Extract the (X, Y) coordinate from the center of the cell holding the provided text.  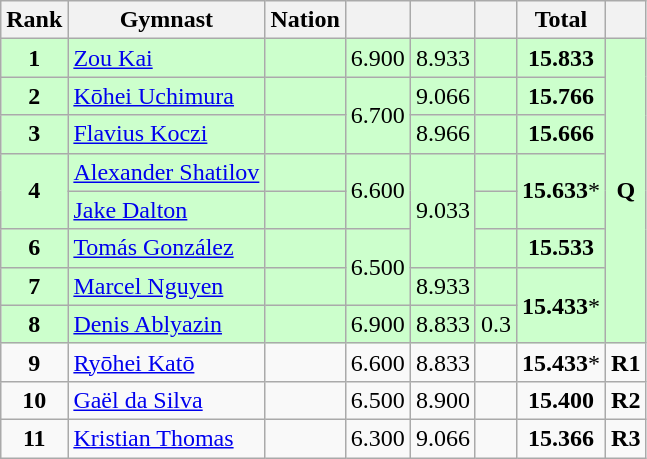
15.833 (560, 58)
6.300 (378, 438)
8.900 (442, 400)
R3 (626, 438)
7 (34, 286)
6.700 (378, 115)
4 (34, 191)
15.633* (560, 191)
15.366 (560, 438)
1 (34, 58)
Q (626, 191)
11 (34, 438)
Total (560, 20)
Nation (305, 20)
Gaël da Silva (166, 400)
0.3 (496, 324)
Tomás González (166, 248)
R2 (626, 400)
R1 (626, 362)
Ryōhei Katō (166, 362)
Zou Kai (166, 58)
Jake Dalton (166, 210)
Alexander Shatilov (166, 172)
Rank (34, 20)
15.400 (560, 400)
15.666 (560, 134)
Marcel Nguyen (166, 286)
9 (34, 362)
15.533 (560, 248)
2 (34, 96)
6 (34, 248)
3 (34, 134)
Denis Ablyazin (166, 324)
Flavius Koczi (166, 134)
8 (34, 324)
15.766 (560, 96)
9.033 (442, 210)
Kristian Thomas (166, 438)
8.966 (442, 134)
10 (34, 400)
Gymnast (166, 20)
Kōhei Uchimura (166, 96)
